Scan for the cell matching the given text and deliver its [X, Y] coordinate at center. 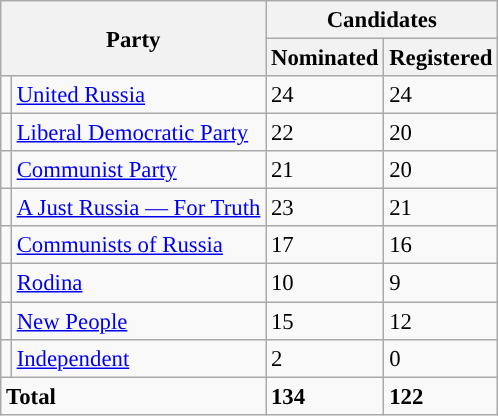
134 [325, 396]
Registered [441, 58]
22 [325, 133]
Nominated [325, 58]
Party [134, 38]
New People [138, 321]
15 [325, 321]
Candidates [382, 20]
Total [134, 396]
16 [441, 245]
17 [325, 245]
Independent [138, 358]
0 [441, 358]
10 [325, 283]
United Russia [138, 95]
122 [441, 396]
Liberal Democratic Party [138, 133]
Communist Party [138, 170]
23 [325, 208]
A Just Russia — For Truth [138, 208]
12 [441, 321]
Rodina [138, 283]
2 [325, 358]
9 [441, 283]
Communists of Russia [138, 245]
